Identify which cell holds the provided text, then report its [x, y] central coordinate. 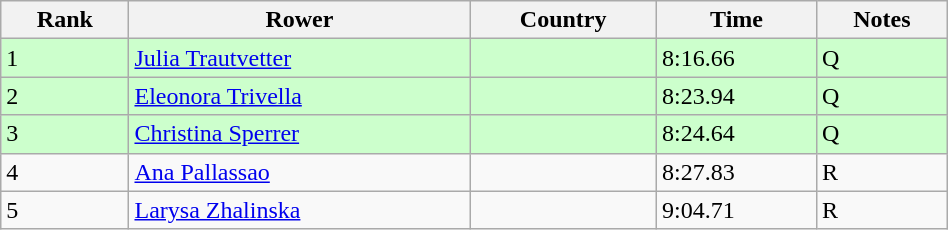
Time [737, 20]
2 [65, 96]
3 [65, 134]
Notes [882, 20]
Eleonora Trivella [300, 96]
Christina Sperrer [300, 134]
4 [65, 172]
8:24.64 [737, 134]
8:16.66 [737, 58]
1 [65, 58]
Ana Pallassao [300, 172]
Larysa Zhalinska [300, 210]
Country [564, 20]
8:27.83 [737, 172]
Rower [300, 20]
Julia Trautvetter [300, 58]
5 [65, 210]
8:23.94 [737, 96]
Rank [65, 20]
9:04.71 [737, 210]
